Output the (X, Y) coordinate of the center of the cell containing the given text.  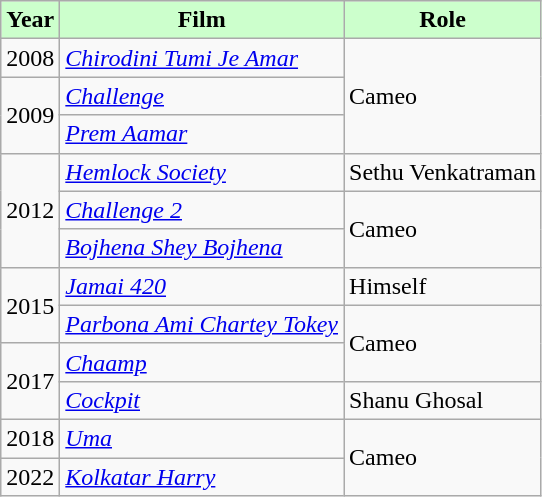
2018 (30, 438)
Chirodini Tumi Je Amar (202, 58)
Cockpit (202, 400)
Hemlock Society (202, 172)
Parbona Ami Chartey Tokey (202, 324)
Bojhena Shey Bojhena (202, 248)
Himself (443, 286)
2015 (30, 305)
Kolkatar Harry (202, 477)
2008 (30, 58)
Challenge 2 (202, 210)
2017 (30, 381)
2022 (30, 477)
Prem Aamar (202, 134)
Challenge (202, 96)
Film (202, 20)
2009 (30, 115)
Shanu Ghosal (443, 400)
Jamai 420 (202, 286)
Uma (202, 438)
Year (30, 20)
Sethu Venkatraman (443, 172)
2012 (30, 210)
Role (443, 20)
Chaamp (202, 362)
